Capture the cell that displays the provided text and extract its [x, y] central coordinate. 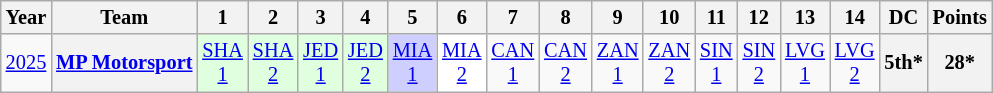
LVG1 [805, 63]
10 [669, 17]
Team [124, 17]
CAN1 [512, 63]
14 [855, 17]
CAN2 [566, 63]
8 [566, 17]
13 [805, 17]
1 [222, 17]
MIA2 [462, 63]
SHA1 [222, 63]
12 [760, 17]
5th* [903, 63]
Year [26, 17]
3 [320, 17]
SIN1 [716, 63]
SIN2 [760, 63]
2025 [26, 63]
11 [716, 17]
MP Motorsport [124, 63]
28* [960, 63]
5 [412, 17]
DC [903, 17]
Points [960, 17]
SHA2 [273, 63]
7 [512, 17]
ZAN1 [618, 63]
9 [618, 17]
LVG2 [855, 63]
6 [462, 17]
MIA1 [412, 63]
ZAN2 [669, 63]
4 [366, 17]
2 [273, 17]
JED1 [320, 63]
JED2 [366, 63]
